Extract the [x, y] coordinate from the center of the cell holding the provided text.  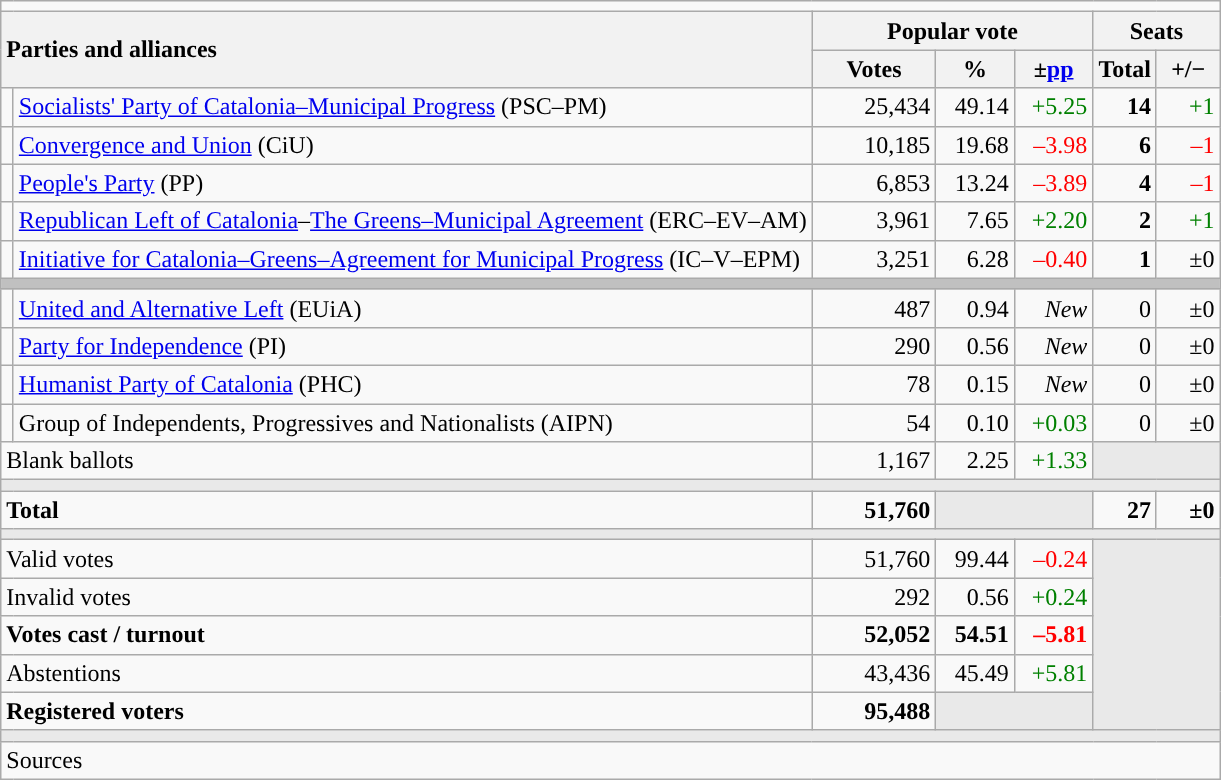
6.28 [976, 259]
Invalid votes [406, 597]
0.94 [976, 308]
78 [874, 384]
+0.03 [1054, 423]
25,434 [874, 107]
Socialists' Party of Catalonia–Municipal Progress (PSC–PM) [412, 107]
487 [874, 308]
290 [874, 346]
95,488 [874, 711]
3,251 [874, 259]
Parties and alliances [406, 50]
Votes [874, 69]
10,185 [874, 145]
±pp [1054, 69]
6,853 [874, 183]
Abstentions [406, 673]
–3.98 [1054, 145]
Republican Left of Catalonia–The Greens–Municipal Agreement (ERC–EV–AM) [412, 221]
Initiative for Catalonia–Greens–Agreement for Municipal Progress (IC–V–EPM) [412, 259]
6 [1125, 145]
–0.24 [1054, 559]
27 [1125, 510]
Popular vote [952, 31]
–3.89 [1054, 183]
3,961 [874, 221]
0.15 [976, 384]
19.68 [976, 145]
7.65 [976, 221]
0.10 [976, 423]
1 [1125, 259]
4 [1125, 183]
Registered voters [406, 711]
1,167 [874, 461]
Blank ballots [406, 461]
2 [1125, 221]
43,436 [874, 673]
292 [874, 597]
Party for Independence (PI) [412, 346]
+5.25 [1054, 107]
54 [874, 423]
2.25 [976, 461]
–5.81 [1054, 635]
+/− [1188, 69]
+2.20 [1054, 221]
54.51 [976, 635]
United and Alternative Left (EUiA) [412, 308]
Votes cast / turnout [406, 635]
People's Party (PP) [412, 183]
45.49 [976, 673]
99.44 [976, 559]
49.14 [976, 107]
Seats [1156, 31]
+5.81 [1054, 673]
52,052 [874, 635]
14 [1125, 107]
Convergence and Union (CiU) [412, 145]
Humanist Party of Catalonia (PHC) [412, 384]
% [976, 69]
+0.24 [1054, 597]
+1.33 [1054, 461]
Valid votes [406, 559]
13.24 [976, 183]
–0.40 [1054, 259]
Group of Independents, Progressives and Nationalists (AIPN) [412, 423]
Sources [610, 760]
